For the text-containing cell, return its midpoint in (X, Y) coordinate format. 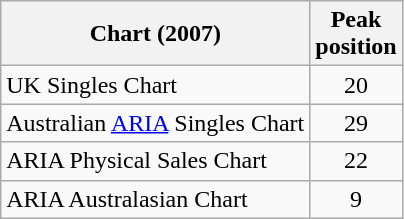
UK Singles Chart (156, 85)
9 (356, 199)
ARIA Australasian Chart (156, 199)
22 (356, 161)
Chart (2007) (156, 34)
29 (356, 123)
ARIA Physical Sales Chart (156, 161)
Australian ARIA Singles Chart (156, 123)
20 (356, 85)
Peakposition (356, 34)
